Determine the (X, Y) coordinate at the center of the cell enclosing the given text.  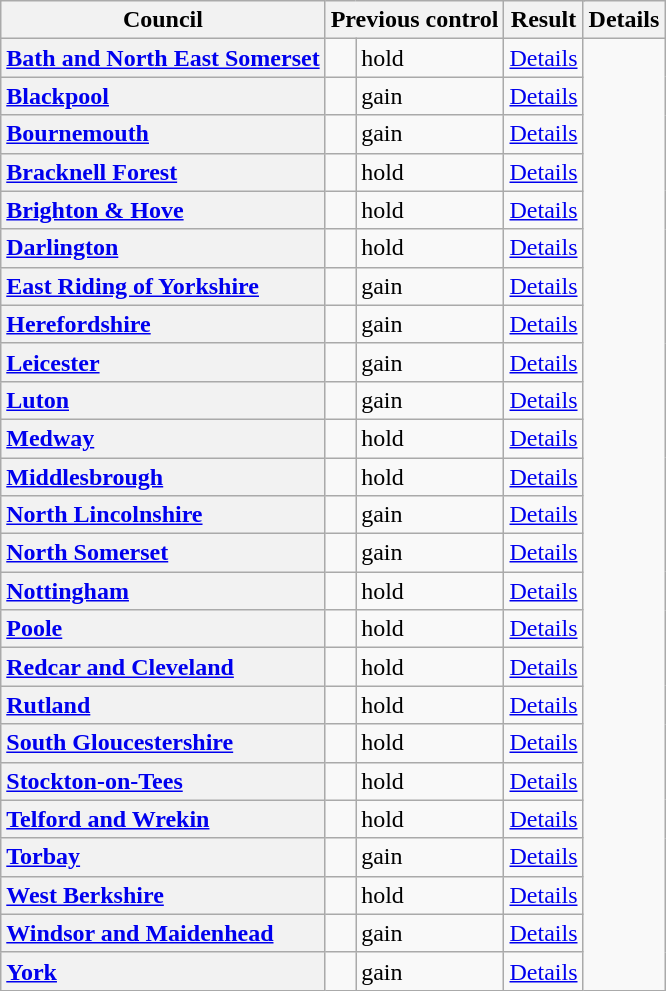
Result (544, 20)
Bracknell Forest (163, 172)
Previous control (414, 20)
Herefordshire (163, 324)
Luton (163, 400)
Redcar and Cleveland (163, 667)
Telford and Wrekin (163, 819)
Rutland (163, 705)
South Gloucestershire (163, 743)
Torbay (163, 857)
North Somerset (163, 553)
Medway (163, 438)
Leicester (163, 362)
Blackpool (163, 96)
Windsor and Maidenhead (163, 933)
Bath and North East Somerset (163, 58)
West Berkshire (163, 895)
Council (163, 20)
Middlesbrough (163, 477)
East Riding of Yorkshire (163, 286)
Poole (163, 629)
Brighton & Hove (163, 210)
Darlington (163, 248)
North Lincolnshire (163, 515)
York (163, 971)
Stockton-on-Tees (163, 781)
Bournemouth (163, 134)
Nottingham (163, 591)
